Locate the cell with the specified text and output its [X, Y] center coordinate. 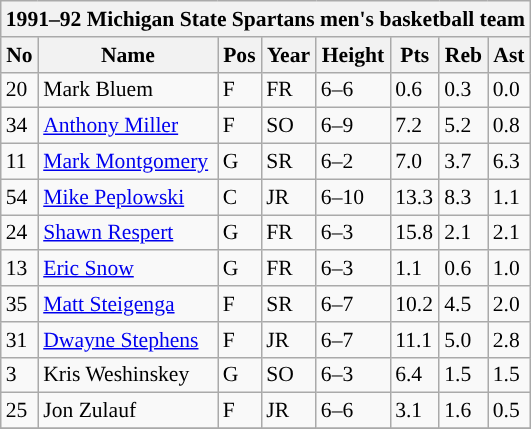
54 [20, 197]
1991–92 Michigan State Spartans men's basketball team [266, 19]
6.3 [509, 162]
Name [128, 55]
25 [20, 411]
13 [20, 269]
No [20, 55]
5.2 [463, 126]
Mark Bluem [128, 90]
Anthony Miller [128, 126]
Pts [414, 55]
7.2 [414, 126]
3.1 [414, 411]
Jon Zulauf [128, 411]
0.0 [509, 90]
Height [353, 55]
5.0 [463, 340]
Reb [463, 55]
2.8 [509, 340]
0.5 [509, 411]
C [240, 197]
Shawn Respert [128, 233]
Kris Weshinskey [128, 375]
4.5 [463, 304]
3.7 [463, 162]
2.0 [509, 304]
34 [20, 126]
20 [20, 90]
31 [20, 340]
11.1 [414, 340]
Mark Montgomery [128, 162]
11 [20, 162]
Pos [240, 55]
6–10 [353, 197]
1.0 [509, 269]
Year [288, 55]
7.0 [414, 162]
3 [20, 375]
24 [20, 233]
1.6 [463, 411]
0.8 [509, 126]
Ast [509, 55]
13.3 [414, 197]
6.4 [414, 375]
6–9 [353, 126]
Mike Peplowski [128, 197]
10.2 [414, 304]
Eric Snow [128, 269]
0.3 [463, 90]
35 [20, 304]
15.8 [414, 233]
6–2 [353, 162]
Dwayne Stephens [128, 340]
8.3 [463, 197]
Matt Steigenga [128, 304]
